Locate the cell with the specified text and output its (x, y) center coordinate. 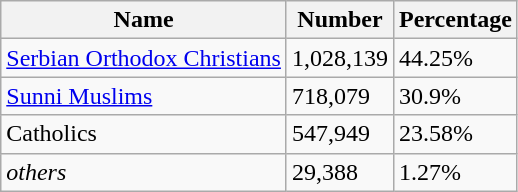
1,028,139 (340, 58)
30.9% (456, 96)
Sunni Muslims (144, 96)
Catholics (144, 134)
Serbian Orthodox Christians (144, 58)
Number (340, 20)
29,388 (340, 172)
Name (144, 20)
44.25% (456, 58)
1.27% (456, 172)
718,079 (340, 96)
547,949 (340, 134)
others (144, 172)
23.58% (456, 134)
Percentage (456, 20)
